Find where the given text appears and provide that cell's center as (x, y) coordinate. 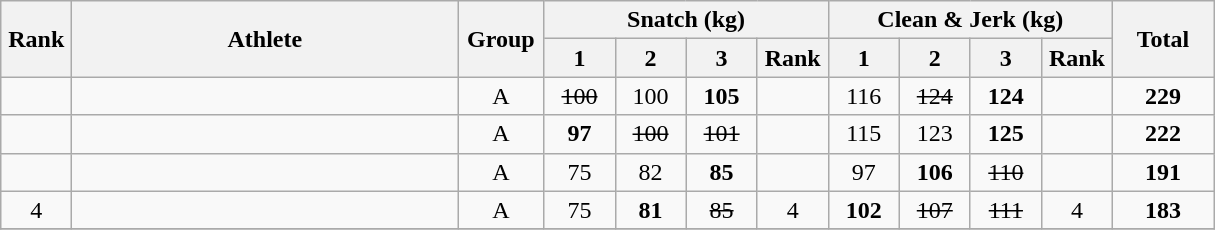
Snatch (kg) (686, 20)
229 (1162, 96)
Total (1162, 39)
222 (1162, 134)
110 (1006, 172)
101 (722, 134)
Clean & Jerk (kg) (970, 20)
Athlete (265, 39)
125 (1006, 134)
82 (650, 172)
183 (1162, 210)
191 (1162, 172)
123 (934, 134)
107 (934, 210)
81 (650, 210)
105 (722, 96)
102 (864, 210)
Group (501, 39)
111 (1006, 210)
106 (934, 172)
115 (864, 134)
116 (864, 96)
